Search for the cell housing the specified text and yield its (X, Y) center coordinate. 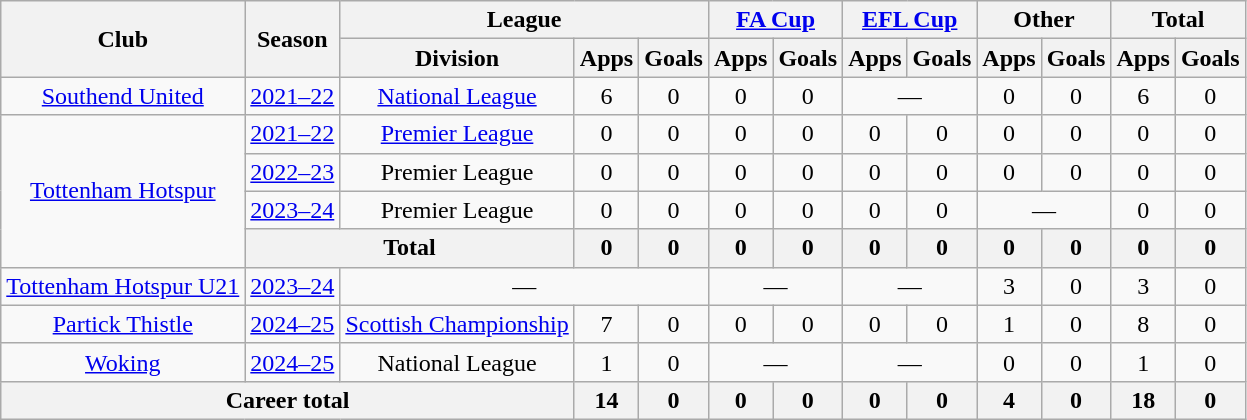
FA Cup (775, 20)
Division (457, 58)
Tottenham Hotspur U21 (123, 286)
2022–23 (292, 172)
League (524, 20)
Tottenham Hotspur (123, 191)
4 (1009, 400)
Other (1044, 20)
EFL Cup (910, 20)
Club (123, 39)
Season (292, 39)
Career total (288, 400)
Scottish Championship (457, 324)
8 (1143, 324)
Southend United (123, 96)
18 (1143, 400)
Partick Thistle (123, 324)
Woking (123, 362)
14 (606, 400)
7 (606, 324)
